Determine the [x, y] coordinate at the center of the cell enclosing the given text.  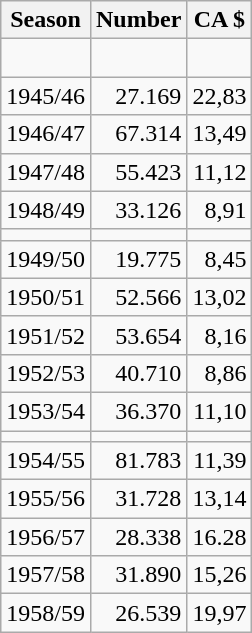
40.710 [138, 373]
1956/57 [46, 537]
1946/47 [46, 134]
31.728 [138, 499]
16.28 [220, 537]
22,83 [220, 96]
1950/51 [46, 297]
1958/59 [46, 613]
1947/48 [46, 172]
53.654 [138, 335]
26.539 [138, 613]
8,16 [220, 335]
1949/50 [46, 259]
15,26 [220, 575]
33.126 [138, 210]
67.314 [138, 134]
13,02 [220, 297]
55.423 [138, 172]
31.890 [138, 575]
1957/58 [46, 575]
Season [46, 20]
8,45 [220, 259]
CA $ [220, 20]
1954/55 [46, 461]
81.783 [138, 461]
1951/52 [46, 335]
19.775 [138, 259]
1953/54 [46, 411]
13,14 [220, 499]
1955/56 [46, 499]
11,10 [220, 411]
13,49 [220, 134]
11,39 [220, 461]
36.370 [138, 411]
1948/49 [46, 210]
28.338 [138, 537]
27.169 [138, 96]
19,97 [220, 613]
52.566 [138, 297]
1945/46 [46, 96]
8,86 [220, 373]
Number [138, 20]
8,91 [220, 210]
1952/53 [46, 373]
11,12 [220, 172]
